Pinpoint the cell where the given text exists, returning its (X, Y) midpoint coordinate. 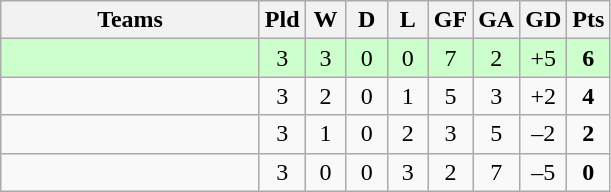
W (326, 20)
GF (450, 20)
Teams (130, 20)
Pts (588, 20)
D (366, 20)
4 (588, 96)
Pld (282, 20)
–5 (544, 172)
–2 (544, 134)
GA (496, 20)
6 (588, 58)
GD (544, 20)
+5 (544, 58)
L (408, 20)
+2 (544, 96)
